Identify which cell holds the provided text, then report its (x, y) central coordinate. 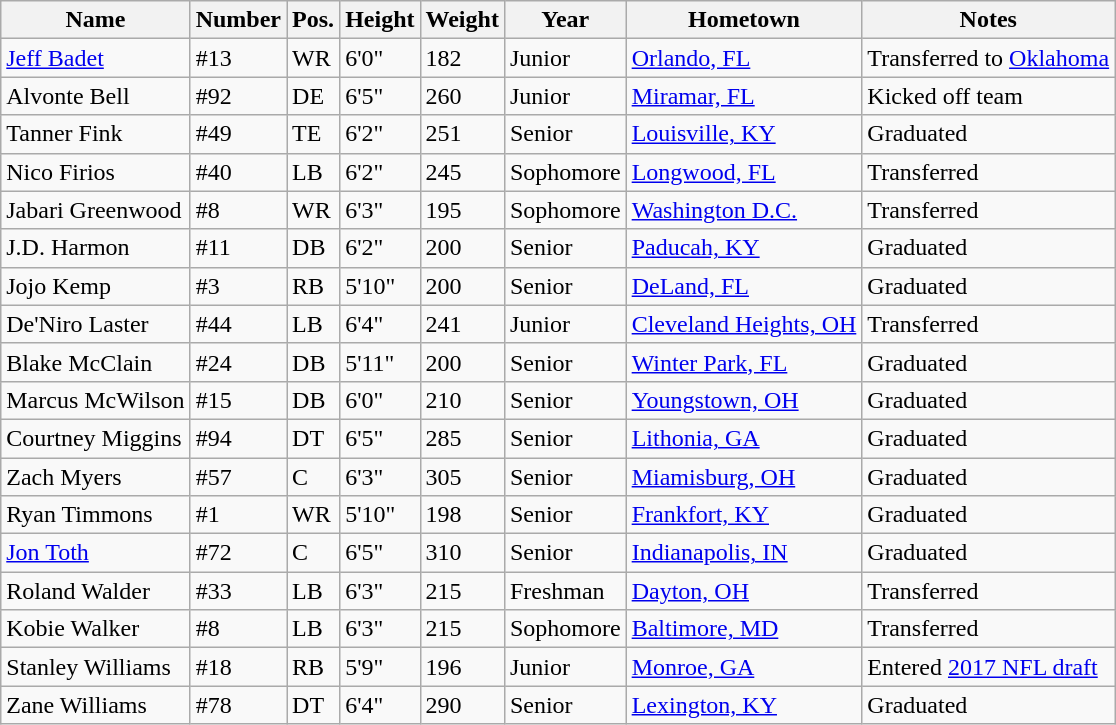
Jojo Kemp (96, 286)
Zane Williams (96, 705)
J.D. Harmon (96, 248)
#78 (238, 705)
5'9" (380, 667)
Kicked off team (988, 96)
305 (462, 477)
Ryan Timmons (96, 515)
#18 (238, 667)
195 (462, 210)
198 (462, 515)
#72 (238, 553)
#92 (238, 96)
Weight (462, 20)
Longwood, FL (744, 172)
#11 (238, 248)
#13 (238, 58)
Pos. (314, 20)
Nico Firios (96, 172)
245 (462, 172)
Kobie Walker (96, 629)
#49 (238, 134)
Dayton, OH (744, 591)
Transferred to Oklahoma (988, 58)
Jeff Badet (96, 58)
#57 (238, 477)
De'Niro Laster (96, 324)
#44 (238, 324)
Youngstown, OH (744, 400)
Winter Park, FL (744, 362)
Louisville, KY (744, 134)
Lexington, KY (744, 705)
DE (314, 96)
TE (314, 134)
Marcus McWilson (96, 400)
210 (462, 400)
Cleveland Heights, OH (744, 324)
DeLand, FL (744, 286)
290 (462, 705)
Indianapolis, IN (744, 553)
#40 (238, 172)
Alvonte Bell (96, 96)
Zach Myers (96, 477)
Courtney Miggins (96, 438)
#1 (238, 515)
#24 (238, 362)
260 (462, 96)
Roland Walder (96, 591)
310 (462, 553)
Stanley Williams (96, 667)
Height (380, 20)
285 (462, 438)
Paducah, KY (744, 248)
Blake McClain (96, 362)
#94 (238, 438)
#15 (238, 400)
Miamisburg, OH (744, 477)
196 (462, 667)
Jabari Greenwood (96, 210)
251 (462, 134)
Number (238, 20)
Freshman (565, 591)
182 (462, 58)
Hometown (744, 20)
Name (96, 20)
Orlando, FL (744, 58)
Tanner Fink (96, 134)
#3 (238, 286)
#33 (238, 591)
Year (565, 20)
Entered 2017 NFL draft (988, 667)
Frankfort, KY (744, 515)
Baltimore, MD (744, 629)
Lithonia, GA (744, 438)
Washington D.C. (744, 210)
241 (462, 324)
Monroe, GA (744, 667)
Notes (988, 20)
Jon Toth (96, 553)
Miramar, FL (744, 96)
5'11" (380, 362)
